Return (X, Y) of the center of cell containing provided text 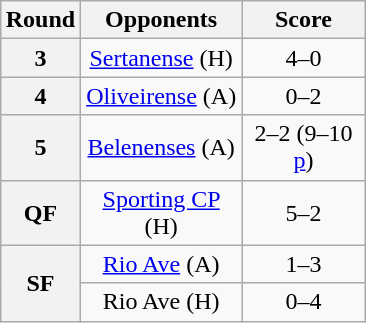
4 (40, 96)
Rio Ave (A) (162, 264)
Sporting CP (H) (162, 212)
SF (40, 283)
Sertanense (H) (162, 58)
QF (40, 212)
Opponents (162, 20)
Score (304, 20)
5–2 (304, 212)
4–0 (304, 58)
Belenenses (A) (162, 148)
Rio Ave (H) (162, 302)
2–2 (9–10 p) (304, 148)
1–3 (304, 264)
Round (40, 20)
3 (40, 58)
0–4 (304, 302)
Oliveirense (A) (162, 96)
5 (40, 148)
0–2 (304, 96)
